Search for the cell housing the specified text and yield its [x, y] center coordinate. 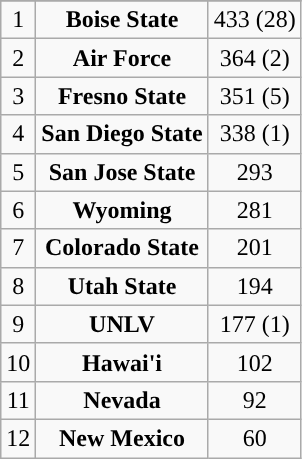
194 [254, 286]
2 [18, 58]
351 (5) [254, 96]
6 [18, 210]
12 [18, 438]
Hawai'i [122, 362]
San Jose State [122, 172]
11 [18, 400]
Colorado State [122, 248]
10 [18, 362]
201 [254, 248]
338 (1) [254, 134]
433 (28) [254, 20]
3 [18, 96]
New Mexico [122, 438]
7 [18, 248]
102 [254, 362]
Air Force [122, 58]
364 (2) [254, 58]
92 [254, 400]
177 (1) [254, 324]
San Diego State [122, 134]
Boise State [122, 20]
5 [18, 172]
293 [254, 172]
Utah State [122, 286]
4 [18, 134]
Wyoming [122, 210]
281 [254, 210]
1 [18, 20]
8 [18, 286]
Nevada [122, 400]
9 [18, 324]
UNLV [122, 324]
Fresno State [122, 96]
60 [254, 438]
